Locate the cell with the specified text and output its [X, Y] center coordinate. 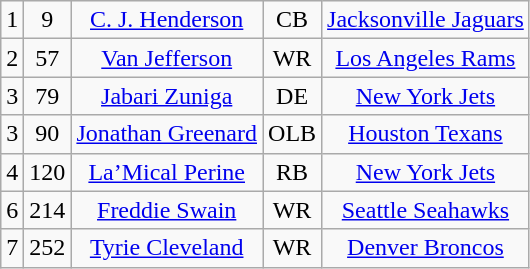
Denver Broncos [426, 248]
C. J. Henderson [167, 20]
Jabari Zuniga [167, 96]
CB [292, 20]
7 [12, 248]
OLB [292, 134]
Seattle Seahawks [426, 210]
79 [48, 96]
RB [292, 172]
1 [12, 20]
Freddie Swain [167, 210]
Houston Texans [426, 134]
120 [48, 172]
Jacksonville Jaguars [426, 20]
214 [48, 210]
Jonathan Greenard [167, 134]
La’Mical Perine [167, 172]
6 [12, 210]
57 [48, 58]
252 [48, 248]
90 [48, 134]
2 [12, 58]
9 [48, 20]
Los Angeles Rams [426, 58]
DE [292, 96]
Van Jefferson [167, 58]
4 [12, 172]
Tyrie Cleveland [167, 248]
